Pinpoint the cell where the given text exists, returning its (x, y) midpoint coordinate. 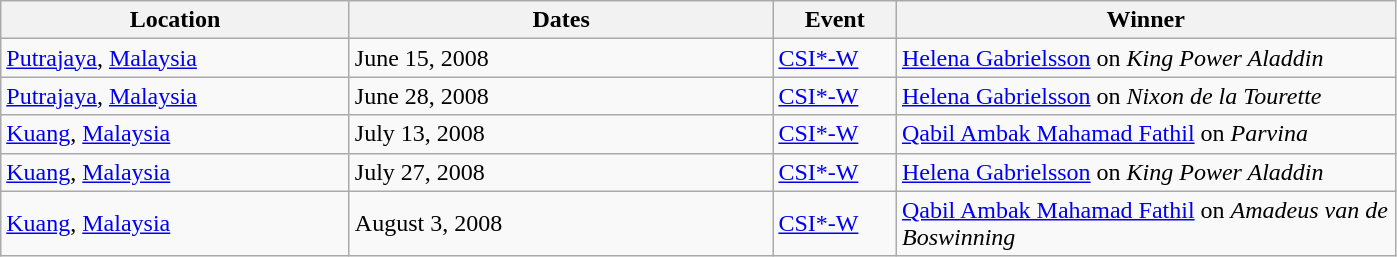
Location (176, 20)
Dates (561, 20)
June 15, 2008 (561, 58)
Helena Gabrielsson on Nixon de la Tourette (1146, 96)
Winner (1146, 20)
Event (835, 20)
Qabil Ambak Mahamad Fathil on Parvina (1146, 134)
July 13, 2008 (561, 134)
Qabil Ambak Mahamad Fathil on Amadeus van de Boswinning (1146, 224)
July 27, 2008 (561, 172)
August 3, 2008 (561, 224)
June 28, 2008 (561, 96)
